Return [X, Y] of the center of cell containing provided text 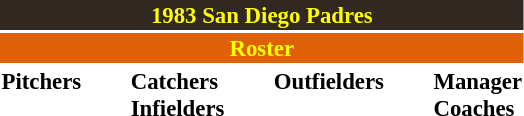
Roster [262, 48]
1983 San Diego Padres [262, 15]
